For the text-containing cell, return its midpoint in (x, y) coordinate format. 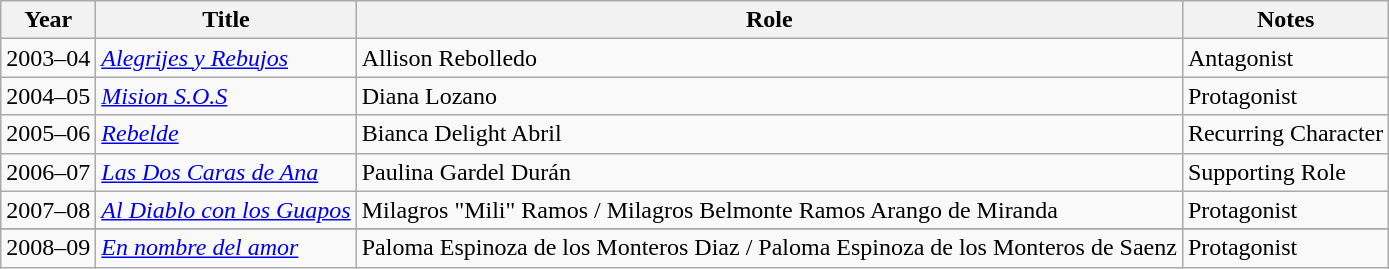
Antagonist (1285, 58)
Supporting Role (1285, 172)
Mision S.O.S (226, 96)
Title (226, 20)
2007–08 (48, 210)
2006–07 (48, 172)
Bianca Delight Abril (769, 134)
2003–04 (48, 58)
Alegrijes y Rebujos (226, 58)
En nombre del amor (226, 248)
Las Dos Caras de Ana (226, 172)
2008–09 (48, 248)
Paulina Gardel Durán (769, 172)
Diana Lozano (769, 96)
Milagros "Mili" Ramos / Milagros Belmonte Ramos Arango de Miranda (769, 210)
Year (48, 20)
Rebelde (226, 134)
Role (769, 20)
Allison Rebolledo (769, 58)
Notes (1285, 20)
Al Diablo con los Guapos (226, 210)
Recurring Character (1285, 134)
2005–06 (48, 134)
Paloma Espinoza de los Monteros Diaz / Paloma Espinoza de los Monteros de Saenz (769, 248)
2004–05 (48, 96)
